Determine the (x, y) coordinate at the center of the cell enclosing the given text.  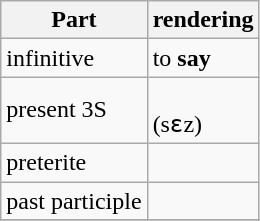
Part (74, 20)
(sɛz) (203, 110)
present 3S (74, 110)
past participle (74, 201)
rendering (203, 20)
infinitive (74, 58)
to say (203, 58)
preterite (74, 162)
